Determine the (x, y) coordinate at the center of the cell enclosing the given text.  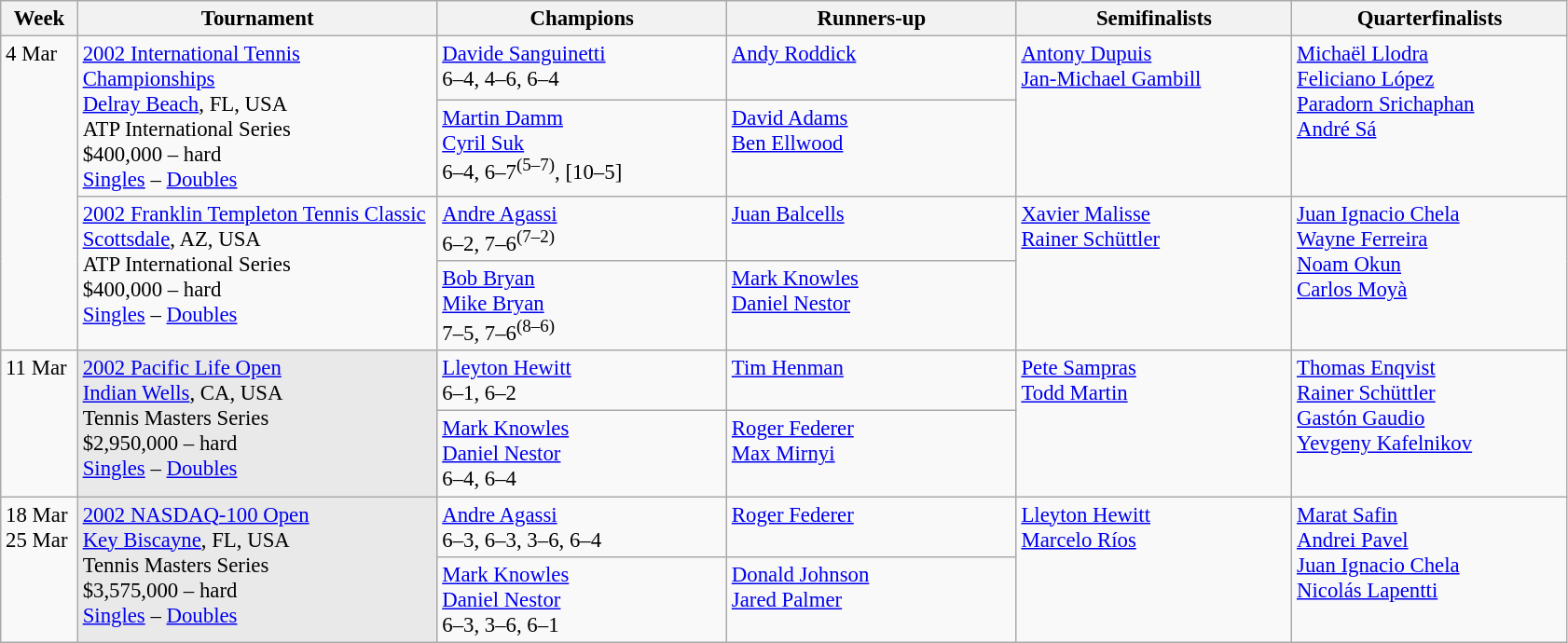
Michaël Llodra Feliciano López Paradorn Srichaphan André Sá (1430, 117)
Mark Knowles Daniel Nestor (873, 306)
Davide Sanguinetti 6–4, 4–6, 6–4 (582, 69)
Roger Federer (873, 527)
2002 International Tennis Championships Delray Beach, FL, USAATP International Series$400,000 – hard Singles – Doubles (257, 117)
Andre Agassi 6–3, 6–3, 3–6, 6–4 (582, 527)
Bob Bryan Mike Bryan 7–5, 7–6(8–6) (582, 306)
2002 Franklin Templeton Tennis Classic Scottsdale, AZ, USAATP International Series$400,000 – hard Singles – Doubles (257, 274)
Quarterfinalists (1430, 19)
Runners-up (873, 19)
18 Mar25 Mar (39, 569)
Juan Balcells (873, 229)
Semifinalists (1154, 19)
2002 Pacific Life Open Indian Wells, CA, USATennis Masters Series$2,950,000 – hard Singles – Doubles (257, 423)
Champions (582, 19)
Juan Ignacio Chela Wayne Ferreira Noam Okun Carlos Moyà (1430, 274)
4 Mar (39, 194)
Thomas Enqvist Rainer Schüttler Gastón Gaudio Yevgeny Kafelnikov (1430, 423)
Donald Johnson Jared Palmer (873, 599)
11 Mar (39, 423)
Xavier Malisse Rainer Schüttler (1154, 274)
Andy Roddick (873, 69)
Lleyton Hewitt 6–1, 6–2 (582, 380)
Martin Damm Cyril Suk 6–4, 6–7(5–7), [10–5] (582, 149)
Antony Dupuis Jan-Michael Gambill (1154, 117)
Marat Safin Andrei Pavel Juan Ignacio Chela Nicolás Lapentti (1430, 569)
Mark Knowles Daniel Nestor 6–4, 6–4 (582, 454)
Week (39, 19)
Mark Knowles Daniel Nestor 6–3, 3–6, 6–1 (582, 599)
Pete Sampras Todd Martin (1154, 423)
Tim Henman (873, 380)
Roger Federer Max Mirnyi (873, 454)
2002 NASDAQ-100 Open Key Biscayne, FL, USATennis Masters Series$3,575,000 – hard Singles – Doubles (257, 569)
Andre Agassi 6–2, 7–6(7–2) (582, 229)
Lleyton Hewitt Marcelo Ríos (1154, 569)
Tournament (257, 19)
David Adams Ben Ellwood (873, 149)
